Determine the (x, y) coordinate at the center of the cell enclosing the given text.  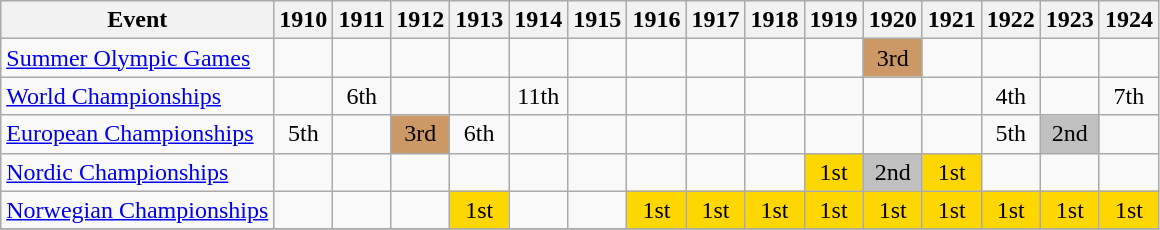
1912 (420, 20)
1915 (598, 20)
1922 (1010, 20)
1924 (1128, 20)
Norwegian Championships (138, 210)
1921 (952, 20)
1923 (1070, 20)
1910 (304, 20)
Event (138, 20)
11th (538, 96)
Summer Olympic Games (138, 58)
1913 (480, 20)
7th (1128, 96)
1919 (834, 20)
1920 (892, 20)
Nordic Championships (138, 172)
1914 (538, 20)
World Championships (138, 96)
1916 (656, 20)
1918 (774, 20)
4th (1010, 96)
European Championships (138, 134)
1911 (362, 20)
1917 (716, 20)
